Extract the (x, y) coordinate from the center of the cell holding the provided text.  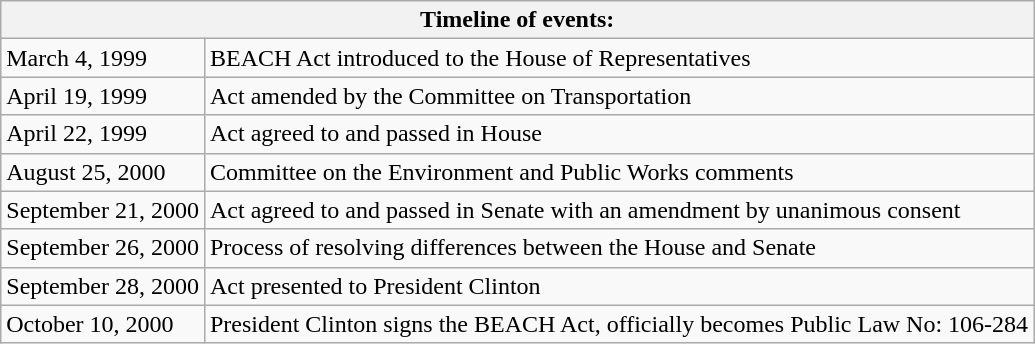
October 10, 2000 (103, 324)
Process of resolving differences between the House and Senate (618, 248)
BEACH Act introduced to the House of Representatives (618, 58)
September 28, 2000 (103, 286)
President Clinton signs the BEACH Act, officially becomes Public Law No: 106-284 (618, 324)
April 19, 1999 (103, 96)
Act agreed to and passed in House (618, 134)
Committee on the Environment and Public Works comments (618, 172)
September 21, 2000 (103, 210)
August 25, 2000 (103, 172)
Act amended by the Committee on Transportation (618, 96)
Act agreed to and passed in Senate with an amendment by unanimous consent (618, 210)
April 22, 1999 (103, 134)
Timeline of events: (518, 20)
Act presented to President Clinton (618, 286)
March 4, 1999 (103, 58)
September 26, 2000 (103, 248)
